Detect which cell encompasses the target text, then output its [X, Y] center coordinate. 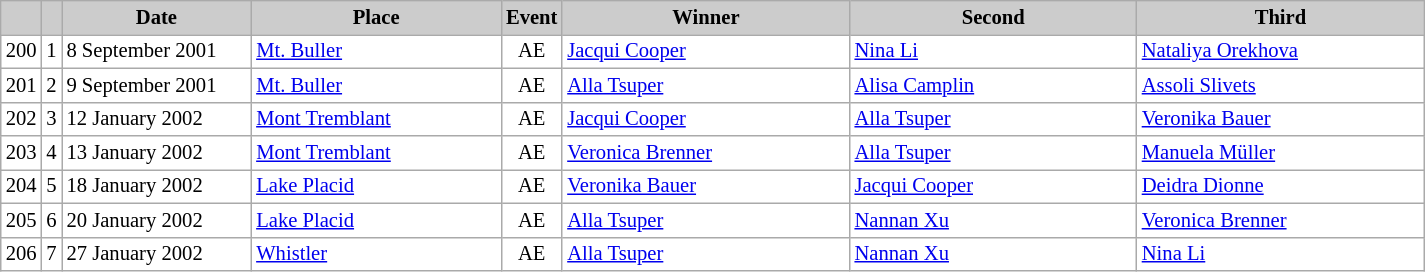
12 January 2002 [157, 119]
Deidra Dionne [1280, 186]
Alisa Camplin [994, 85]
4 [51, 153]
1 [51, 51]
5 [51, 186]
Whistler [376, 254]
Place [376, 17]
7 [51, 254]
200 [22, 51]
201 [22, 85]
13 January 2002 [157, 153]
Second [994, 17]
3 [51, 119]
20 January 2002 [157, 220]
6 [51, 220]
206 [22, 254]
Nataliya Orekhova [1280, 51]
Third [1280, 17]
Manuela Müller [1280, 153]
9 September 2001 [157, 85]
Winner [706, 17]
204 [22, 186]
202 [22, 119]
27 January 2002 [157, 254]
203 [22, 153]
Assoli Slivets [1280, 85]
8 September 2001 [157, 51]
2 [51, 85]
Date [157, 17]
205 [22, 220]
Event [532, 17]
18 January 2002 [157, 186]
